Return the (X, Y) coordinate for the center point of the cell that contains the specified text.  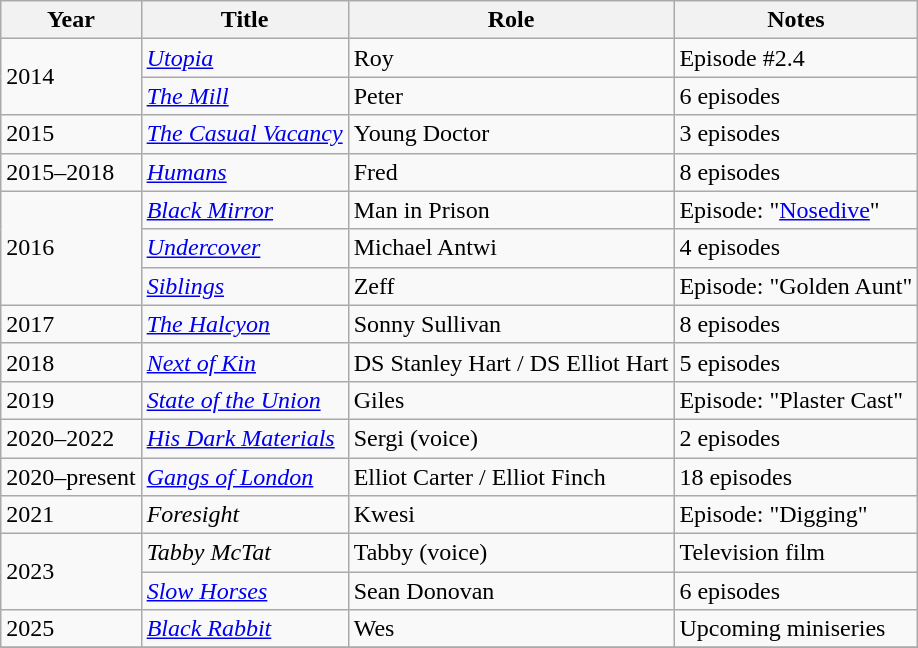
5 episodes (796, 362)
2025 (71, 629)
18 episodes (796, 477)
Episode: "Nosedive" (796, 210)
Role (511, 20)
2019 (71, 400)
Title (244, 20)
Sergi (voice) (511, 438)
Upcoming miniseries (796, 629)
Tabby (voice) (511, 553)
Year (71, 20)
Elliot Carter / Elliot Finch (511, 477)
State of the Union (244, 400)
2020–present (71, 477)
Gangs of London (244, 477)
Notes (796, 20)
Slow Horses (244, 591)
Undercover (244, 248)
Black Mirror (244, 210)
2 episodes (796, 438)
Fred (511, 172)
3 episodes (796, 134)
4 episodes (796, 248)
Humans (244, 172)
2015–2018 (71, 172)
Episode: "Digging" (796, 515)
Utopia (244, 58)
2017 (71, 324)
His Dark Materials (244, 438)
2023 (71, 572)
2014 (71, 77)
2015 (71, 134)
Wes (511, 629)
Next of Kin (244, 362)
2016 (71, 248)
2018 (71, 362)
Episode #2.4 (796, 58)
Zeff (511, 286)
2020–2022 (71, 438)
Sonny Sullivan (511, 324)
Black Rabbit (244, 629)
DS Stanley Hart / DS Elliot Hart (511, 362)
The Halcyon (244, 324)
The Casual Vacancy (244, 134)
The Mill (244, 96)
Giles (511, 400)
Sean Donovan (511, 591)
Episode: "Golden Aunt" (796, 286)
Roy (511, 58)
Man in Prison (511, 210)
Television film (796, 553)
Kwesi (511, 515)
2021 (71, 515)
Siblings (244, 286)
Peter (511, 96)
Episode: "Plaster Cast" (796, 400)
Young Doctor (511, 134)
Michael Antwi (511, 248)
Foresight (244, 515)
Tabby McTat (244, 553)
